Identify which cell holds the provided text, then report its (X, Y) central coordinate. 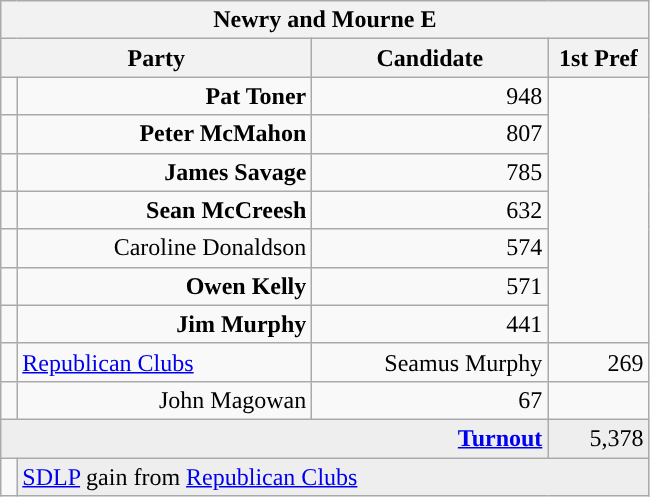
948 (430, 96)
John Magowan (164, 400)
Newry and Mourne E (325, 20)
Party (156, 58)
Owen Kelly (164, 286)
1st Pref (598, 58)
632 (430, 210)
441 (430, 324)
Turnout (274, 438)
574 (430, 248)
785 (430, 172)
Jim Murphy (164, 324)
807 (430, 134)
Peter McMahon (164, 134)
Pat Toner (164, 96)
269 (598, 362)
SDLP gain from Republican Clubs (333, 477)
Candidate (430, 58)
Republican Clubs (164, 362)
571 (430, 286)
Seamus Murphy (430, 362)
67 (430, 400)
Sean McCreesh (164, 210)
5,378 (598, 438)
Caroline Donaldson (164, 248)
James Savage (164, 172)
